Determine the (X, Y) coordinate at the center of the cell enclosing the given text.  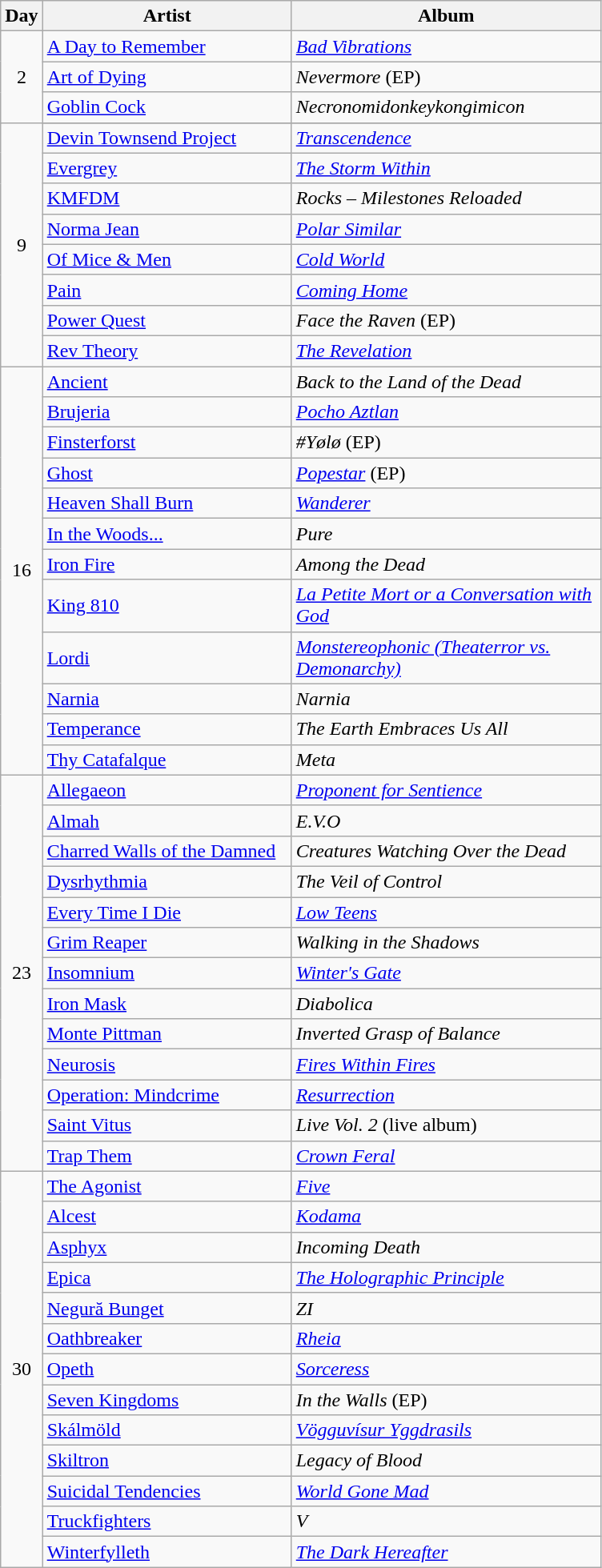
Artist (167, 16)
La Petite Mort or a Conversation with God (446, 605)
KMFDM (167, 199)
Face the Raven (EP) (446, 320)
Kodama (446, 1217)
Winter's Gate (446, 973)
Truckfighters (167, 1522)
Meta (446, 760)
23 (22, 973)
9 (22, 244)
Sorceress (446, 1369)
16 (22, 571)
Heaven Shall Burn (167, 503)
Bad Vibrations (446, 46)
Five (446, 1186)
Wanderer (446, 503)
Devin Townsend Project (167, 138)
E.V.O (446, 820)
Inverted Grasp of Balance (446, 1034)
Alcest (167, 1217)
Saint Vitus (167, 1125)
Monstereophonic (Theaterror vs. Demonarchy) (446, 658)
Walking in the Shadows (446, 943)
Legacy of Blood (446, 1461)
Popestar (EP) (446, 473)
Of Mice & Men (167, 259)
Skiltron (167, 1461)
Necronomidonkeykongimicon (446, 107)
Creatures Watching Over the Dead (446, 851)
Rheia (446, 1338)
Winterfylleth (167, 1552)
Operation: Mindcrime (167, 1095)
Nevermore (EP) (446, 77)
Skálmöld (167, 1430)
Back to the Land of the Dead (446, 382)
The Storm Within (446, 168)
Allegaeon (167, 790)
V (446, 1522)
Opeth (167, 1369)
The Veil of Control (446, 881)
Norma Jean (167, 229)
Finsterforst (167, 443)
Art of Dying (167, 77)
Power Quest (167, 320)
Insomnium (167, 973)
Iron Mask (167, 1004)
Resurrection (446, 1095)
2 (22, 77)
Suicidal Tendencies (167, 1491)
Negură Bunget (167, 1308)
Charred Walls of the Damned (167, 851)
30 (22, 1369)
Iron Fire (167, 564)
Incoming Death (446, 1247)
Neurosis (167, 1065)
Ghost (167, 473)
Coming Home (446, 290)
Crown Feral (446, 1156)
Day (22, 16)
Epica (167, 1277)
Temperance (167, 729)
Evergrey (167, 168)
Low Teens (446, 912)
Grim Reaper (167, 943)
Proponent for Sentience (446, 790)
Pocho Aztlan (446, 412)
Brujeria (167, 412)
The Revelation (446, 351)
King 810 (167, 605)
#Yølø (EP) (446, 443)
Almah (167, 820)
Live Vol. 2 (live album) (446, 1125)
Lordi (167, 658)
Vögguvísur Yggdrasils (446, 1430)
Oathbreaker (167, 1338)
World Gone Mad (446, 1491)
Goblin Cock (167, 107)
Polar Similar (446, 229)
In the Walls (EP) (446, 1400)
ZI (446, 1308)
Ancient (167, 382)
Trap Them (167, 1156)
A Day to Remember (167, 46)
Seven Kingdoms (167, 1400)
Monte Pittman (167, 1034)
The Dark Hereafter (446, 1552)
Rev Theory (167, 351)
Rocks – Milestones Reloaded (446, 199)
Pure (446, 534)
The Earth Embraces Us All (446, 729)
Among the Dead (446, 564)
Diabolica (446, 1004)
Asphyx (167, 1247)
Pain (167, 290)
Every Time I Die (167, 912)
Fires Within Fires (446, 1065)
Album (446, 16)
Dysrhythmia (167, 881)
The Agonist (167, 1186)
In the Woods... (167, 534)
The Holographic Principle (446, 1277)
Transcendence (446, 138)
Thy Catafalque (167, 760)
Cold World (446, 259)
